Capture the cell that displays the provided text and extract its [X, Y] central coordinate. 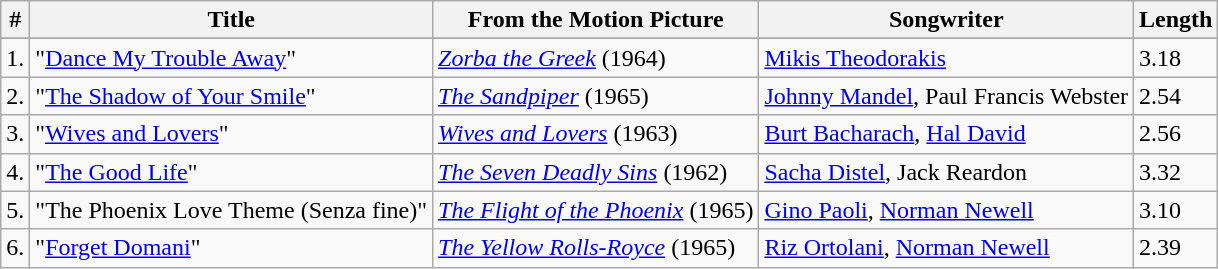
The Sandpiper (1965) [596, 96]
The Flight of the Phoenix (1965) [596, 210]
The Yellow Rolls-Royce (1965) [596, 248]
2.56 [1176, 134]
"The Shadow of Your Smile" [232, 96]
3.32 [1176, 172]
"Forget Domani" [232, 248]
"The Good Life" [232, 172]
Songwriter [946, 20]
6. [16, 248]
3.18 [1176, 58]
"Dance My Trouble Away" [232, 58]
2. [16, 96]
3.10 [1176, 210]
5. [16, 210]
Title [232, 20]
Johnny Mandel, Paul Francis Webster [946, 96]
The Seven Deadly Sins (1962) [596, 172]
Gino Paoli, Norman Newell [946, 210]
1. [16, 58]
2.39 [1176, 248]
4. [16, 172]
Length [1176, 20]
# [16, 20]
2.54 [1176, 96]
Zorba the Greek (1964) [596, 58]
Riz Ortolani, Norman Newell [946, 248]
Burt Bacharach, Hal David [946, 134]
"Wives and Lovers" [232, 134]
Mikis Theodorakis [946, 58]
"The Phoenix Love Theme (Senza fine)" [232, 210]
3. [16, 134]
From the Motion Picture [596, 20]
Wives and Lovers (1963) [596, 134]
Sacha Distel, Jack Reardon [946, 172]
